From the cell containing the given text, extract its center point as (x, y) coordinate. 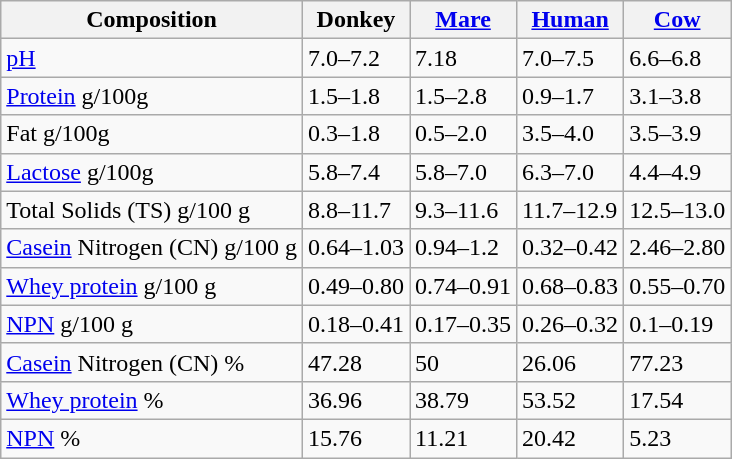
Total Solids (TS) g/100 g (152, 210)
0.5–2.0 (464, 134)
0.1–0.19 (678, 324)
3.5–3.9 (678, 134)
7.18 (464, 58)
Fat g/100g (152, 134)
Casein Nitrogen (CN) g/100 g (152, 248)
0.74–0.91 (464, 286)
17.54 (678, 400)
26.06 (570, 362)
11.21 (464, 438)
0.18–0.41 (356, 324)
8.8–11.7 (356, 210)
0.26–0.32 (570, 324)
0.32–0.42 (570, 248)
77.23 (678, 362)
0.55–0.70 (678, 286)
0.17–0.35 (464, 324)
Human (570, 20)
Donkey (356, 20)
15.76 (356, 438)
4.4–4.9 (678, 172)
0.68–0.83 (570, 286)
6.3–7.0 (570, 172)
0.64–1.03 (356, 248)
Mare (464, 20)
Casein Nitrogen (CN) % (152, 362)
Cow (678, 20)
9.3–11.6 (464, 210)
1.5–2.8 (464, 96)
Protein g/100g (152, 96)
pH (152, 58)
2.46–2.80 (678, 248)
NPN g/100 g (152, 324)
0.3–1.8 (356, 134)
Composition (152, 20)
Lactose g/100g (152, 172)
36.96 (356, 400)
47.28 (356, 362)
50 (464, 362)
0.94–1.2 (464, 248)
1.5–1.8 (356, 96)
0.49–0.80 (356, 286)
Whey protein % (152, 400)
7.0–7.5 (570, 58)
NPN % (152, 438)
3.5–4.0 (570, 134)
5.8–7.0 (464, 172)
5.8–7.4 (356, 172)
7.0–7.2 (356, 58)
38.79 (464, 400)
20.42 (570, 438)
0.9–1.7 (570, 96)
53.52 (570, 400)
11.7–12.9 (570, 210)
Whey protein g/100 g (152, 286)
6.6–6.8 (678, 58)
5.23 (678, 438)
3.1–3.8 (678, 96)
12.5–13.0 (678, 210)
